Extract the (x, y) coordinate from the center of the cell holding the provided text.  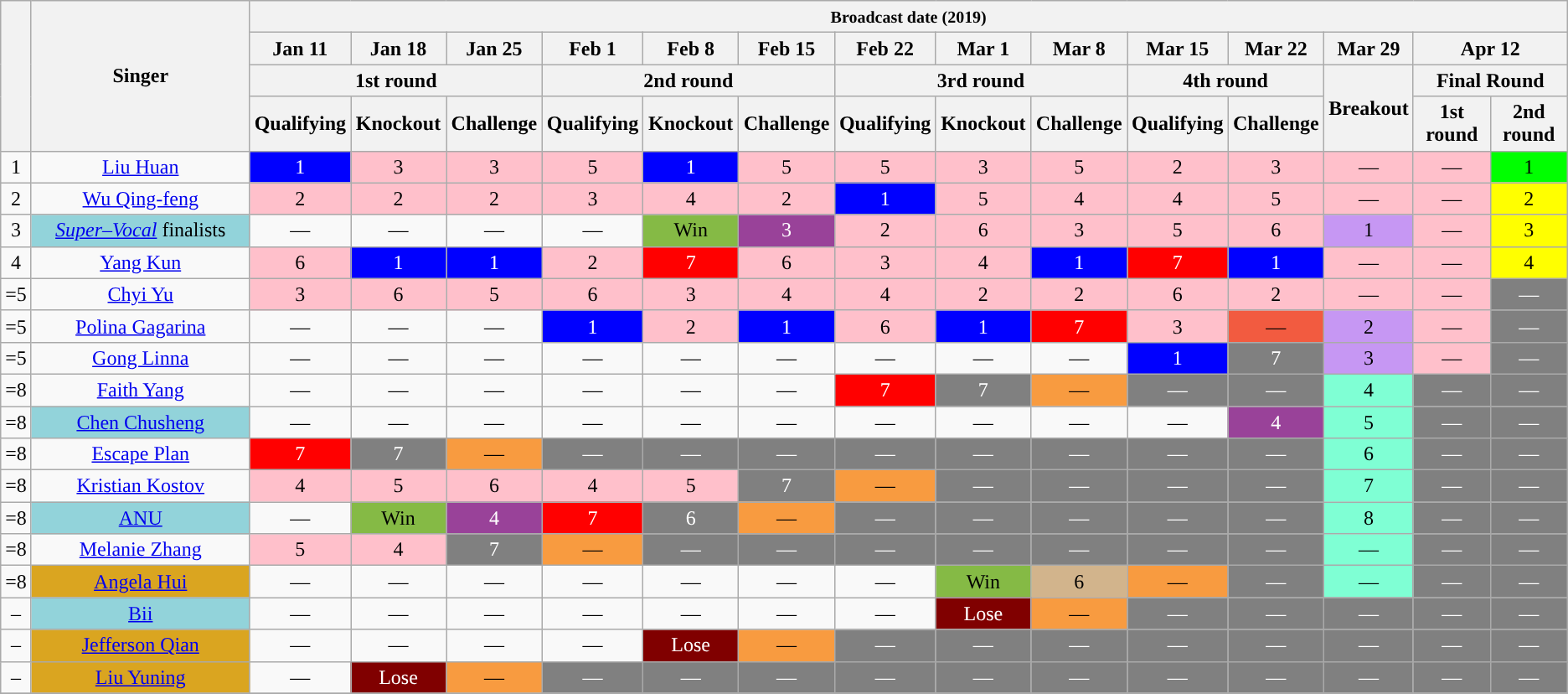
Kristian Kostov (141, 486)
Final Round (1490, 80)
Singer (141, 75)
ANU (141, 518)
Chyi Yu (141, 294)
Apr 12 (1490, 49)
Liu Huan (141, 167)
Jan 25 (494, 49)
Broadcast date (2019) (908, 17)
Feb 1 (592, 49)
4th round (1226, 80)
Mar 29 (1369, 49)
Angela Hui (141, 582)
Super–Vocal finalists (141, 230)
Escape Plan (141, 454)
Bii (141, 614)
Mar 1 (983, 49)
Chen Chusheng (141, 422)
Liu Yuning (141, 677)
Jan 11 (300, 49)
Mar 15 (1178, 49)
3rd round (980, 80)
Gong Linna (141, 358)
Mar 22 (1277, 49)
Jefferson Qian (141, 645)
Feb 8 (691, 49)
Wu Qing-feng (141, 199)
Polina Gagarina (141, 326)
8 (1369, 518)
Feb 22 (885, 49)
Faith Yang (141, 390)
Melanie Zhang (141, 550)
Breakout (1369, 107)
Feb 15 (787, 49)
Jan 18 (399, 49)
Yang Kun (141, 262)
Mar 8 (1079, 49)
